From the cell containing the given text, extract its center point as [x, y] coordinate. 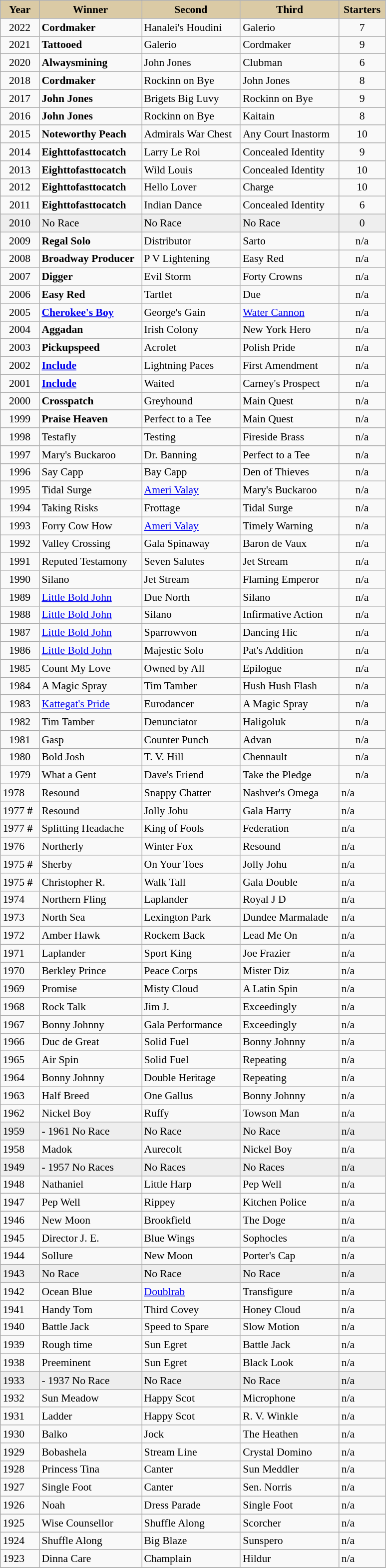
Sollure [90, 1256]
Joe Frazier [290, 953]
Advan [290, 740]
Praise Heaven [90, 419]
1968 [20, 1007]
Broadway Producer [90, 259]
Greyhound [191, 401]
George's Gain [191, 312]
2021 [20, 45]
Misty Cloud [191, 989]
Polish Pride [290, 348]
Epilogue [290, 668]
Nashver's Omega [290, 793]
Federation [290, 829]
Starters [363, 9]
Counter Punch [191, 740]
1965 [20, 1060]
2000 [20, 401]
2001 [20, 383]
Infirmative Action [290, 615]
Aggadan [90, 330]
1946 [20, 1221]
Splitting Headache [90, 829]
The Doge [290, 1221]
1939 [20, 1345]
Mister Diz [290, 971]
Nathaniel [90, 1185]
Air Spin [90, 1060]
1982 [20, 722]
7 [363, 27]
Speed to Spare [191, 1327]
1945 [20, 1238]
Porter's Cap [290, 1256]
Water Cannon [290, 312]
What a Gent [90, 775]
1978 [20, 793]
Northern Fling [90, 900]
Half Breed [90, 1096]
2014 [20, 152]
1963 [20, 1096]
1972 [20, 936]
Blue Wings [191, 1238]
One Gallus [191, 1096]
Wild Louis [191, 170]
Ocean Blue [90, 1292]
1943 [20, 1274]
Testafly [90, 437]
Transfigure [290, 1292]
Evil Storm [191, 277]
Chennault [290, 757]
Lexington Park [191, 918]
Walk Tall [191, 882]
Kattegat's Pride [90, 704]
Say Capp [90, 472]
1927 [20, 1488]
1933 [20, 1381]
Noteworthy Peach [90, 134]
Doublrab [191, 1292]
Third Covey [191, 1310]
Third [290, 9]
Dinna Care [90, 1559]
Promise [90, 989]
Any Court Inastorm [290, 134]
Flaming Emperor [290, 579]
Handy Tom [90, 1310]
Crystal Domino [290, 1452]
Haligoluk [290, 722]
1948 [20, 1185]
Gala Double [290, 882]
2011 [20, 205]
Noah [90, 1506]
A Latin Spin [290, 989]
Sparrowvon [191, 633]
1924 [20, 1541]
Stream Line [191, 1452]
Gala Spinaway [191, 544]
Sen. Norris [290, 1488]
1970 [20, 971]
1938 [20, 1363]
King of Fools [191, 829]
Hush Hush Flash [290, 686]
1987 [20, 633]
Denunciator [191, 722]
Baron de Vaux [290, 544]
1998 [20, 437]
First Amendment [290, 366]
Wise Counsellor [90, 1523]
2010 [20, 223]
Amber Hawk [90, 936]
1993 [20, 526]
Rockem Back [191, 936]
Sarto [290, 241]
Kaitain [290, 116]
Clubman [290, 63]
Eurodancer [191, 704]
1991 [20, 562]
2003 [20, 348]
Champlain [191, 1559]
2022 [20, 27]
Timely Warning [290, 526]
Seven Salutes [191, 562]
Gala Harry [290, 811]
Hanalei's Houdini [191, 27]
2017 [20, 98]
Second [191, 9]
1979 [20, 775]
1981 [20, 740]
Jock [191, 1434]
1980 [20, 757]
Honey Cloud [290, 1310]
1996 [20, 472]
Snappy Chatter [191, 793]
Irish Colony [191, 330]
1944 [20, 1256]
Pat's Addition [290, 651]
Fireside Brass [290, 437]
Majestic Solo [191, 651]
Rock Talk [90, 1007]
Director J. E. [90, 1238]
2018 [20, 81]
1926 [20, 1506]
Lightning Paces [191, 366]
2002 [20, 366]
Den of Thieves [290, 472]
Crosspatch [90, 401]
- 1957 No Races [90, 1167]
Duc de Great [90, 1042]
Valley Crossing [90, 544]
Digger [90, 277]
Tattooed [90, 45]
Due [290, 294]
Larry Le Roi [191, 152]
Ruffy [191, 1114]
2007 [20, 277]
Bobashela [90, 1452]
1990 [20, 579]
Tartlet [191, 294]
Brigets Big Luvy [191, 98]
New York Hero [290, 330]
1974 [20, 900]
1966 [20, 1042]
Count My Love [90, 668]
Peace Corps [191, 971]
Take the Pledge [290, 775]
0 [363, 223]
Kitchen Police [290, 1203]
Princess Tina [90, 1470]
Towson Man [290, 1114]
Forty Crowns [290, 277]
2008 [20, 259]
Acrolet [191, 348]
P V Lightening [191, 259]
1962 [20, 1114]
Alwaysmining [90, 63]
1931 [20, 1417]
Reputed Testamony [90, 562]
Admirals War Chest [191, 134]
- 1961 No Race [90, 1132]
1925 [20, 1523]
1995 [20, 490]
1992 [20, 544]
Royal J D [290, 900]
- 1937 No Race [90, 1381]
2015 [20, 134]
Bold Josh [90, 757]
Frottage [191, 508]
Forry Cow How [90, 526]
1989 [20, 597]
Winner [90, 9]
On Your Toes [191, 864]
1929 [20, 1452]
Berkley Prince [90, 971]
1967 [20, 1025]
Sunspero [290, 1541]
1930 [20, 1434]
Sophocles [290, 1238]
1971 [20, 953]
1999 [20, 419]
Big Blaze [191, 1541]
Bay Capp [191, 472]
1942 [20, 1292]
Gasp [90, 740]
1973 [20, 918]
Distributor [191, 241]
1949 [20, 1167]
Pickupspeed [90, 348]
1986 [20, 651]
Slow Motion [290, 1327]
Little Harp [191, 1185]
Aurecolt [191, 1149]
Gala Performance [191, 1025]
Brookfield [191, 1221]
Sun Meddler [290, 1470]
1958 [20, 1149]
1976 [20, 847]
2005 [20, 312]
Owned by All [191, 668]
Double Heritage [191, 1078]
Sherby [90, 864]
Due North [191, 597]
T. V. Hill [191, 757]
1997 [20, 455]
Testing [191, 437]
2013 [20, 170]
2012 [20, 187]
Waited [191, 383]
Black Look [290, 1363]
2020 [20, 63]
1941 [20, 1310]
1988 [20, 615]
Dancing Hic [290, 633]
Ladder [90, 1417]
1928 [20, 1470]
1964 [20, 1078]
Indian Dance [191, 205]
2004 [20, 330]
Lead Me On [290, 936]
Sun Meadow [90, 1399]
Cherokee's Boy [90, 312]
1994 [20, 508]
Carney's Prospect [290, 383]
Northerly [90, 847]
Dave's Friend [191, 775]
Balko [90, 1434]
Charge [290, 187]
North Sea [90, 918]
Taking Risks [90, 508]
1985 [20, 668]
Rippey [191, 1203]
Hello Lover [191, 187]
Hildur [290, 1559]
Scorcher [290, 1523]
The Heathen [290, 1434]
2016 [20, 116]
Winter Fox [191, 847]
Jim J. [191, 1007]
Dundee Marmalade [290, 918]
Microphone [290, 1399]
Madok [90, 1149]
1923 [20, 1559]
Rough time [90, 1345]
1969 [20, 989]
1932 [20, 1399]
1984 [20, 686]
R. V. Winkle [290, 1417]
2006 [20, 294]
1940 [20, 1327]
Christopher R. [90, 882]
Regal Solo [90, 241]
Year [20, 9]
1983 [20, 704]
Preeminent [90, 1363]
1959 [20, 1132]
Dr. Banning [191, 455]
2009 [20, 241]
Dress Parade [191, 1506]
1947 [20, 1203]
Sport King [191, 953]
